Capture the cell that displays the provided text and extract its [X, Y] central coordinate. 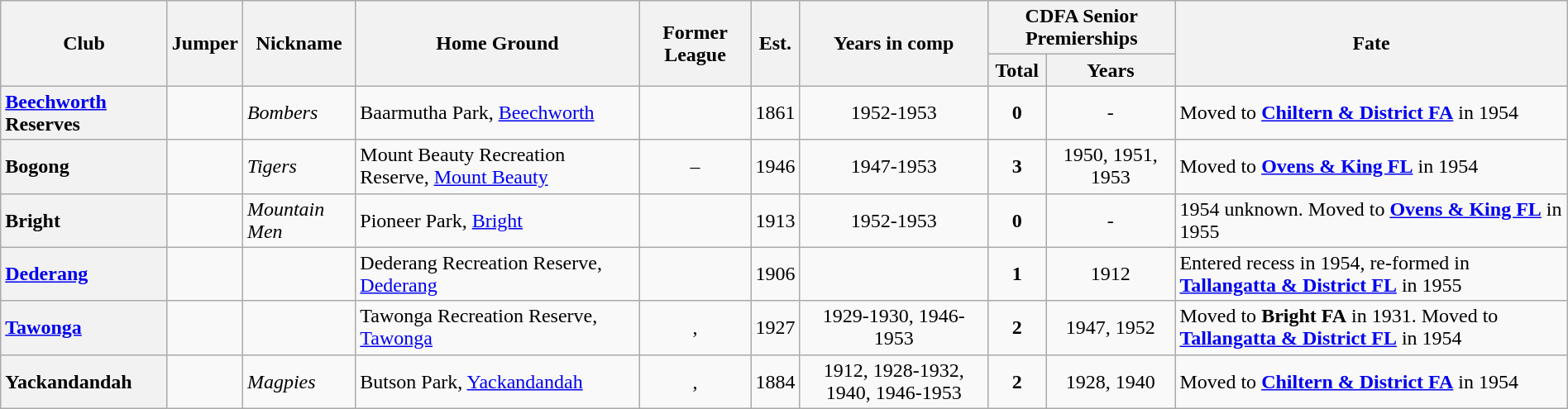
3 [1016, 167]
CDFA Senior Premierships [1081, 28]
Entered recess in 1954, re-formed in Tallangatta & District FL in 1955 [1371, 274]
Tawonga [84, 327]
1 [1016, 274]
1950, 1951, 1953 [1111, 167]
Moved to Ovens & King FL in 1954 [1371, 167]
Magpies [299, 382]
Total [1016, 70]
Mountain Men [299, 220]
1884 [776, 382]
Dederang Recreation Reserve, Dederang [498, 274]
1913 [776, 220]
1946 [776, 167]
1947, 1952 [1111, 327]
Bogong [84, 167]
Home Ground [498, 43]
Est. [776, 43]
Tawonga Recreation Reserve, Tawonga [498, 327]
Butson Park, Yackandandah [498, 382]
Fate [1371, 43]
1947-1953 [894, 167]
Years in comp [894, 43]
1954 unknown. Moved to Ovens & King FL in 1955 [1371, 220]
Bright [84, 220]
1861 [776, 112]
Nickname [299, 43]
Tigers [299, 167]
1927 [776, 327]
Moved to Bright FA in 1931. Moved to Tallangatta & District FL in 1954 [1371, 327]
Club [84, 43]
Baarmutha Park, Beechworth [498, 112]
Mount Beauty Recreation Reserve, Mount Beauty [498, 167]
Dederang [84, 274]
Bombers [299, 112]
Years [1111, 70]
Jumper [205, 43]
1906 [776, 274]
1912, 1928-1932, 1940, 1946-1953 [894, 382]
Beechworth Reserves [84, 112]
– [695, 167]
1912 [1111, 274]
Pioneer Park, Bright [498, 220]
Former League [695, 43]
1929-1930, 1946-1953 [894, 327]
1928, 1940 [1111, 382]
Yackandandah [84, 382]
